Locate the cell with the specified text and output its (X, Y) center coordinate. 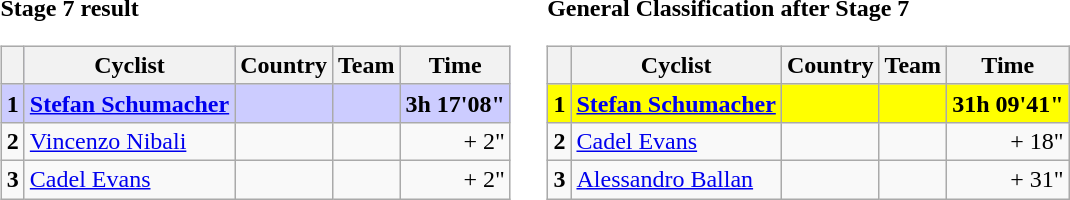
3h 17'08" (455, 103)
+ 31" (1008, 179)
Alessandro Ballan (676, 179)
+ 18" (1008, 141)
Vincenzo Nibali (129, 141)
31h 09'41" (1008, 103)
